For the text-containing cell, return its midpoint in (x, y) coordinate format. 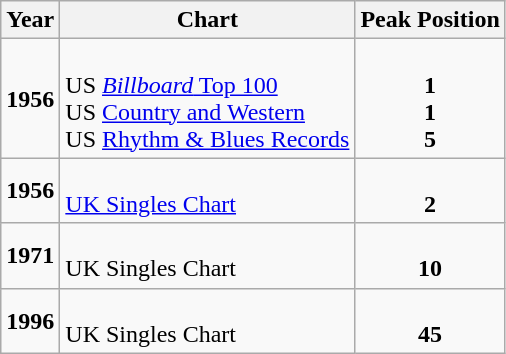
2 (430, 190)
Year (30, 20)
1996 (30, 320)
1971 (30, 256)
Peak Position (430, 20)
45 (430, 320)
115 (430, 98)
US Billboard Top 100US Country and WesternUS Rhythm & Blues Records (208, 98)
Chart (208, 20)
10 (430, 256)
